Capture the cell that displays the provided text and extract its [x, y] central coordinate. 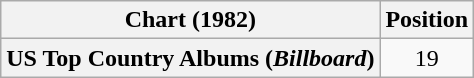
19 [427, 58]
Position [427, 20]
US Top Country Albums (Billboard) [190, 58]
Chart (1982) [190, 20]
